Locate the cell with the specified text and output its [X, Y] center coordinate. 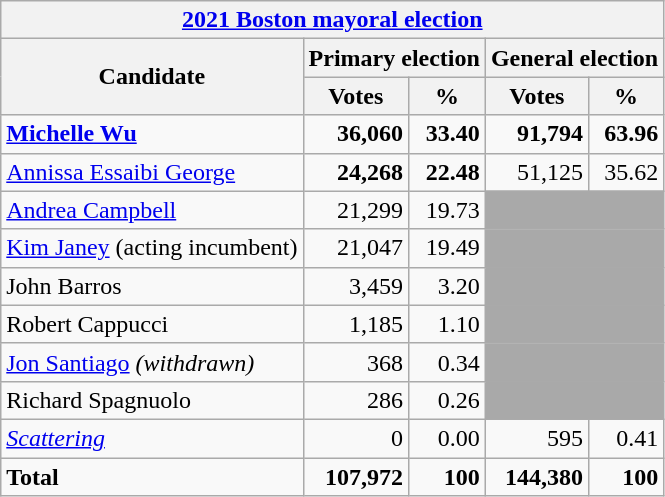
Scattering [152, 438]
Kim Janey (acting incumbent) [152, 248]
24,268 [356, 172]
Candidate [152, 77]
Total [152, 477]
51,125 [536, 172]
0.00 [446, 438]
36,060 [356, 134]
3.20 [446, 286]
General election [574, 58]
3,459 [356, 286]
21,047 [356, 248]
19.73 [446, 210]
35.62 [626, 172]
Annissa Essaibi George [152, 172]
107,972 [356, 477]
Michelle Wu [152, 134]
Primary election [394, 58]
595 [536, 438]
1,185 [356, 324]
63.96 [626, 134]
368 [356, 362]
91,794 [536, 134]
19.49 [446, 248]
John Barros [152, 286]
286 [356, 400]
1.10 [446, 324]
33.40 [446, 134]
Andrea Campbell [152, 210]
Robert Cappucci [152, 324]
0 [356, 438]
144,380 [536, 477]
Richard Spagnuolo [152, 400]
21,299 [356, 210]
0.41 [626, 438]
Jon Santiago (withdrawn) [152, 362]
22.48 [446, 172]
0.34 [446, 362]
0.26 [446, 400]
2021 Boston mayoral election [332, 20]
